Output the (X, Y) coordinate of the center of the cell containing the given text.  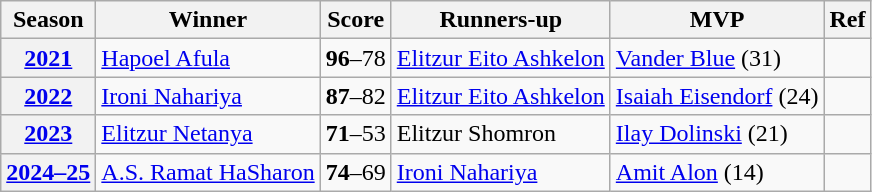
Winner (208, 20)
71–53 (356, 134)
Amit Alon (14) (717, 172)
2022 (48, 96)
Ref (848, 20)
Score (356, 20)
Isaiah Eisendorf (24) (717, 96)
2023 (48, 134)
A.S. Ramat HaSharon (208, 172)
74–69 (356, 172)
2021 (48, 58)
MVP (717, 20)
Runners-up (500, 20)
87–82 (356, 96)
Elitzur Netanya (208, 134)
Elitzur Shomron (500, 134)
2024–25 (48, 172)
Hapoel Afula (208, 58)
96–78 (356, 58)
Ilay Dolinski (21) (717, 134)
Vander Blue (31) (717, 58)
Season (48, 20)
